Scan for the cell matching the given text and deliver its (x, y) coordinate at center. 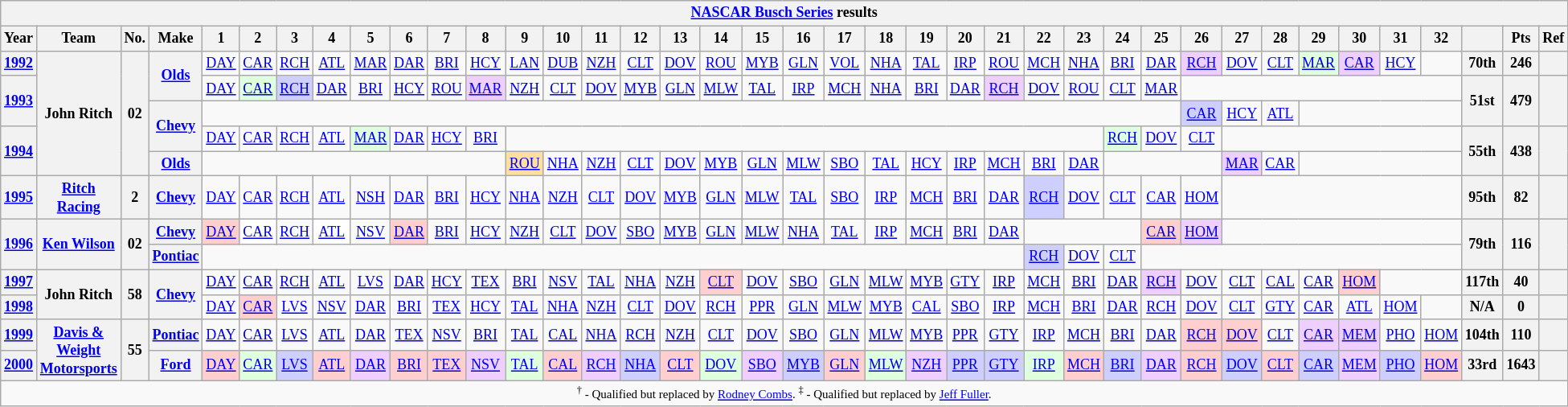
117th (1482, 282)
55th (1482, 151)
1996 (19, 245)
4 (331, 39)
DUB (563, 63)
20 (966, 39)
55 (135, 350)
5 (371, 39)
17 (844, 39)
1997 (19, 282)
NSH (371, 198)
16 (804, 39)
LAN (525, 63)
Make (175, 39)
1999 (19, 335)
N/A (1482, 307)
7 (447, 39)
22 (1044, 39)
28 (1280, 39)
104th (1482, 335)
3 (295, 39)
116 (1521, 245)
1995 (19, 198)
479 (1521, 101)
1 (221, 39)
15 (762, 39)
Ken Wilson (79, 245)
26 (1202, 39)
30 (1359, 39)
95th (1482, 198)
32 (1442, 39)
438 (1521, 151)
No. (135, 39)
Ford (175, 365)
Ritch Racing (79, 198)
VOL (844, 63)
24 (1122, 39)
70th (1482, 63)
25 (1161, 39)
Team (79, 39)
1993 (19, 101)
51st (1482, 101)
246 (1521, 63)
33rd (1482, 365)
79th (1482, 245)
NASCAR Busch Series results (784, 13)
13 (681, 39)
9 (525, 39)
Davis & Weight Motorsports (79, 350)
23 (1084, 39)
2000 (19, 365)
10 (563, 39)
Pts (1521, 39)
8 (485, 39)
40 (1521, 282)
6 (410, 39)
11 (601, 39)
29 (1319, 39)
12 (641, 39)
82 (1521, 198)
21 (1004, 39)
110 (1521, 335)
† - Qualified but replaced by Rodney Combs. ‡ - Qualified but replaced by Jeff Fuller. (784, 393)
1643 (1521, 365)
14 (720, 39)
1994 (19, 151)
31 (1400, 39)
1992 (19, 63)
58 (135, 294)
Ref (1554, 39)
1998 (19, 307)
27 (1242, 39)
0 (1521, 307)
19 (927, 39)
Year (19, 39)
18 (886, 39)
